Detect which cell encompasses the target text, then output its [X, Y] center coordinate. 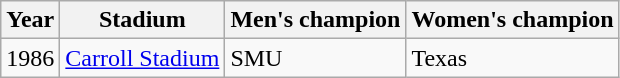
Women's champion [512, 20]
SMU [316, 58]
Year [30, 20]
1986 [30, 58]
Stadium [142, 20]
Carroll Stadium [142, 58]
Texas [512, 58]
Men's champion [316, 20]
